From the cell containing the given text, extract its center point as (X, Y) coordinate. 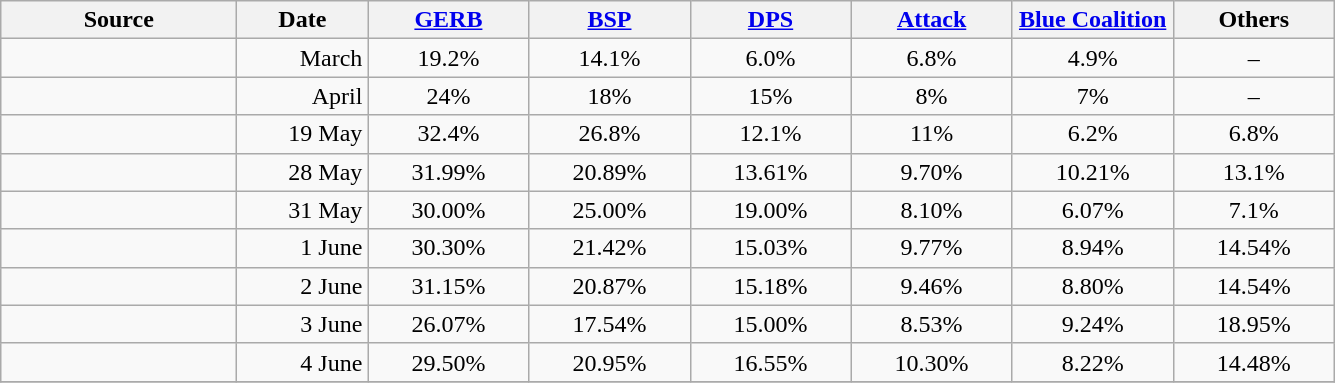
15.00% (770, 324)
20.87% (610, 286)
18% (610, 96)
9.70% (932, 172)
15% (770, 96)
8.53% (932, 324)
3 June (302, 324)
9.24% (1092, 324)
19 May (302, 134)
19.2% (448, 58)
10.21% (1092, 172)
8.80% (1092, 286)
Others (1254, 20)
March (302, 58)
14.1% (610, 58)
4.9% (1092, 58)
Blue Coalition (1092, 20)
20.89% (610, 172)
Date (302, 20)
6.07% (1092, 210)
18.95% (1254, 324)
Attack (932, 20)
28 May (302, 172)
DPS (770, 20)
11% (932, 134)
29.50% (448, 362)
10.30% (932, 362)
BSP (610, 20)
1 June (302, 248)
21.42% (610, 248)
6.2% (1092, 134)
8.94% (1092, 248)
25.00% (610, 210)
19.00% (770, 210)
14.48% (1254, 362)
8.22% (1092, 362)
13.61% (770, 172)
7% (1092, 96)
Source (119, 20)
7.1% (1254, 210)
31.15% (448, 286)
24% (448, 96)
8% (932, 96)
20.95% (610, 362)
26.07% (448, 324)
17.54% (610, 324)
16.55% (770, 362)
30.00% (448, 210)
4 June (302, 362)
13.1% (1254, 172)
8.10% (932, 210)
6.0% (770, 58)
GERB (448, 20)
9.46% (932, 286)
32.4% (448, 134)
15.18% (770, 286)
31 May (302, 210)
15.03% (770, 248)
9.77% (932, 248)
31.99% (448, 172)
2 June (302, 286)
30.30% (448, 248)
26.8% (610, 134)
April (302, 96)
12.1% (770, 134)
